Find where the given text appears and provide that cell's center as [x, y] coordinate. 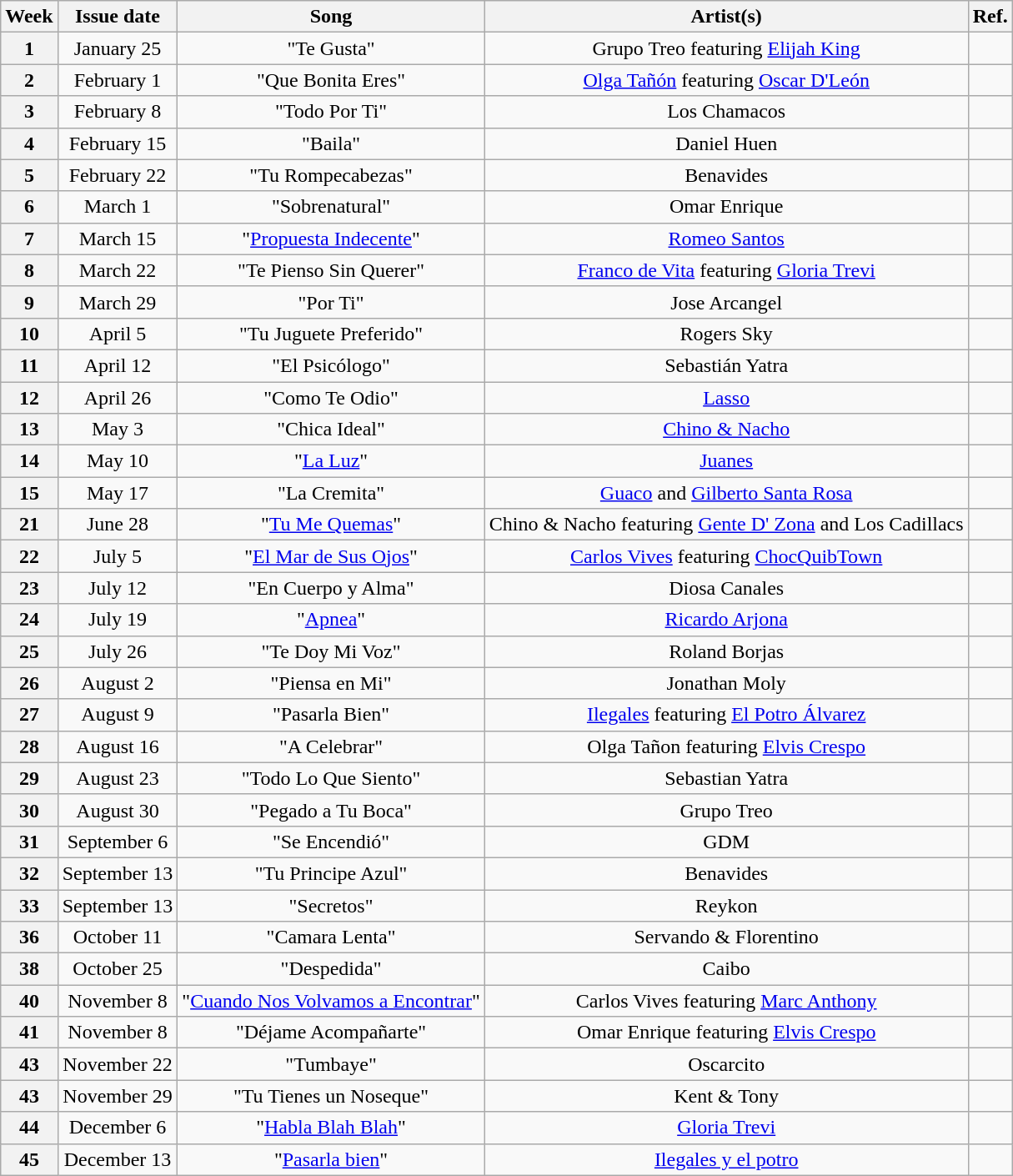
"Te Pienso Sin Querer" [331, 270]
"Piensa en Mi" [331, 683]
29 [29, 778]
Carlos Vives featuring Marc Anthony [726, 1001]
"Despedida" [331, 969]
October 25 [118, 969]
March 1 [118, 207]
Jonathan Moly [726, 683]
8 [29, 270]
"Tu Me Quemas" [331, 525]
"Tu Rompecabezas" [331, 175]
Lasso [726, 398]
"Por Ti" [331, 302]
February 15 [118, 143]
"Apnea" [331, 620]
Caibo [726, 969]
Kent & Tony [726, 1096]
Olga Tañon featuring Elvis Crespo [726, 746]
6 [29, 207]
22 [29, 556]
9 [29, 302]
36 [29, 937]
"Te Doy Mi Voz" [331, 651]
February 1 [118, 80]
Ilegales y el potro [726, 1159]
Carlos Vives featuring ChocQuibTown [726, 556]
1 [29, 48]
April 5 [118, 334]
January 25 [118, 48]
August 9 [118, 715]
44 [29, 1128]
"A Celebrar" [331, 746]
23 [29, 588]
12 [29, 398]
May 10 [118, 461]
Gloria Trevi [726, 1128]
25 [29, 651]
July 19 [118, 620]
Roland Borjas [726, 651]
June 28 [118, 525]
August 23 [118, 778]
"Sobrenatural" [331, 207]
15 [29, 493]
Omar Enrique featuring Elvis Crespo [726, 1033]
"Tu Principe Azul" [331, 873]
"Secretos" [331, 905]
March 15 [118, 239]
Ilegales featuring El Potro Álvarez [726, 715]
Ricardo Arjona [726, 620]
Omar Enrique [726, 207]
Chino & Nacho featuring Gente D' Zona and Los Cadillacs [726, 525]
"Pasarla Bien" [331, 715]
"Propuesta Indecente" [331, 239]
Romeo Santos [726, 239]
GDM [726, 842]
Chino & Nacho [726, 430]
45 [29, 1159]
July 26 [118, 651]
"Cuando Nos Volvamos a Encontrar" [331, 1001]
November 29 [118, 1096]
26 [29, 683]
"Todo Lo Que Siento" [331, 778]
"Todo Por Ti" [331, 112]
"Te Gusta" [331, 48]
27 [29, 715]
Daniel Huen [726, 143]
Rogers Sky [726, 334]
"En Cuerpo y Alma" [331, 588]
41 [29, 1033]
Oscarcito [726, 1064]
August 2 [118, 683]
"Tu Juguete Preferido" [331, 334]
August 30 [118, 810]
"Habla Blah Blah" [331, 1128]
April 12 [118, 365]
Artist(s) [726, 17]
December 13 [118, 1159]
21 [29, 525]
May 17 [118, 493]
Jose Arcangel [726, 302]
31 [29, 842]
August 16 [118, 746]
"Pegado a Tu Boca" [331, 810]
Grupo Treo [726, 810]
38 [29, 969]
July 12 [118, 588]
Guaco and Gilberto Santa Rosa [726, 493]
"Baila" [331, 143]
"Chica Ideal" [331, 430]
"Déjame Acompañarte" [331, 1033]
December 6 [118, 1128]
4 [29, 143]
May 3 [118, 430]
"Se Encendió" [331, 842]
"El Psicólogo" [331, 365]
Olga Tañón featuring Oscar D'León [726, 80]
28 [29, 746]
5 [29, 175]
April 26 [118, 398]
14 [29, 461]
"El Mar de Sus Ojos" [331, 556]
32 [29, 873]
11 [29, 365]
"La Cremita" [331, 493]
September 6 [118, 842]
"Pasarla bien" [331, 1159]
24 [29, 620]
Ref. [990, 17]
Franco de Vita featuring Gloria Trevi [726, 270]
Issue date [118, 17]
Week [29, 17]
30 [29, 810]
40 [29, 1001]
10 [29, 334]
33 [29, 905]
3 [29, 112]
March 29 [118, 302]
"Tu Tienes un Noseque" [331, 1096]
July 5 [118, 556]
7 [29, 239]
Reykon [726, 905]
March 22 [118, 270]
"Como Te Odio" [331, 398]
Grupo Treo featuring Elijah King [726, 48]
Los Chamacos [726, 112]
February 8 [118, 112]
Servando & Florentino [726, 937]
Sebastián Yatra [726, 365]
Song [331, 17]
Diosa Canales [726, 588]
"Que Bonita Eres" [331, 80]
Sebastian Yatra [726, 778]
"Camara Lenta" [331, 937]
13 [29, 430]
November 22 [118, 1064]
2 [29, 80]
"La Luz" [331, 461]
Juanes [726, 461]
"Tumbaye" [331, 1064]
February 22 [118, 175]
October 11 [118, 937]
